Identify which cell holds the provided text, then report its [X, Y] central coordinate. 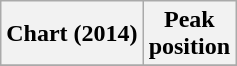
Peakposition [189, 34]
Chart (2014) [72, 34]
